Identify which cell holds the provided text, then report its (X, Y) central coordinate. 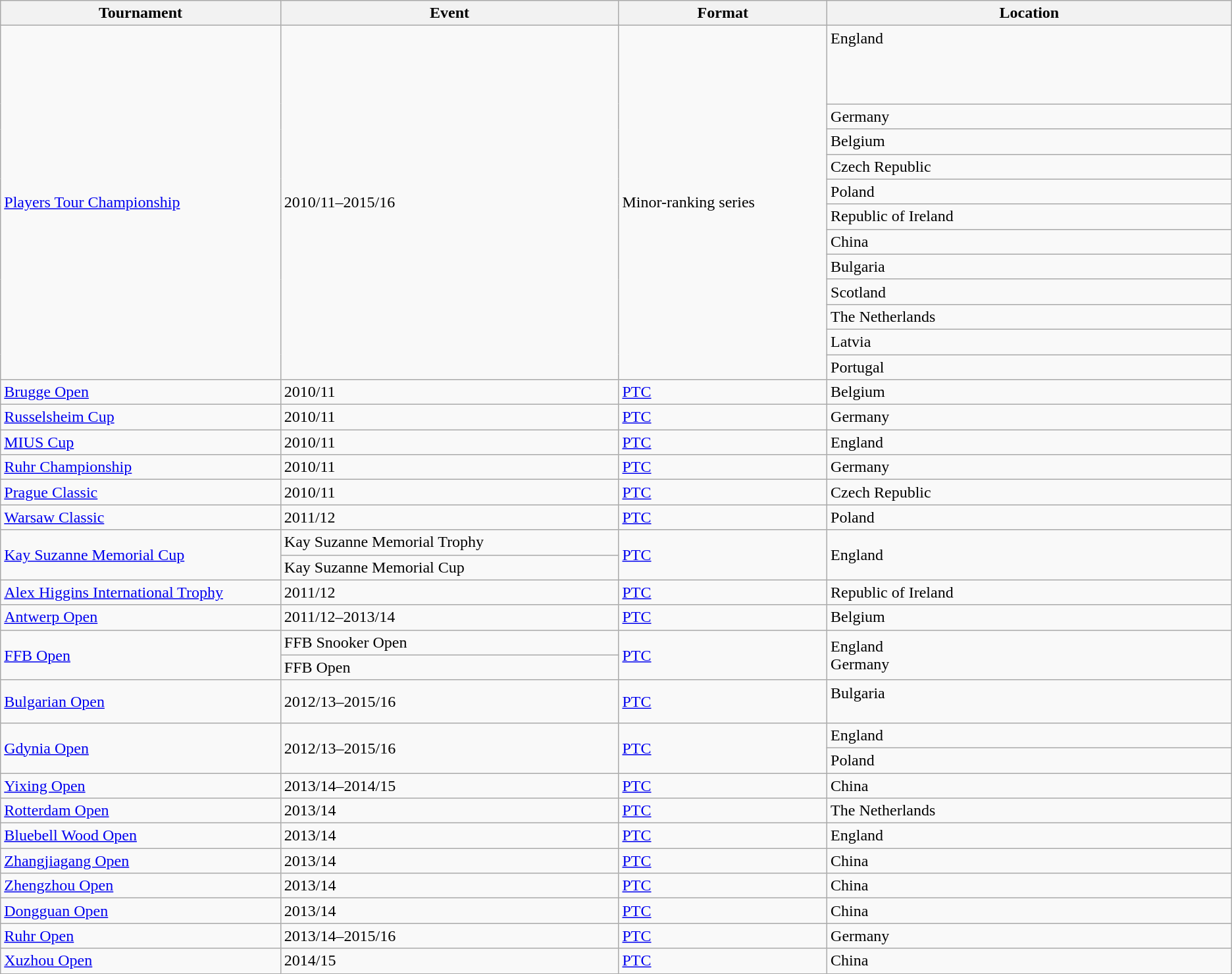
Format (723, 13)
Zhengzhou Open (141, 886)
Scotland (1029, 292)
Warsaw Classic (141, 517)
Antwerp Open (141, 617)
Xuzhou Open (141, 961)
FFB Snooker Open (449, 642)
Location (1029, 13)
Gdynia Open (141, 748)
Prague Classic (141, 492)
Portugal (1029, 367)
Ruhr Open (141, 936)
2011/12–2013/14 (449, 617)
MIUS Cup (141, 442)
Tournament (141, 13)
Bulgarian Open (141, 702)
Bluebell Wood Open (141, 836)
Players Tour Championship (141, 203)
Latvia (1029, 342)
Ruhr Championship (141, 467)
2014/15 (449, 961)
Kay Suzanne Memorial Trophy (449, 542)
Brugge Open (141, 392)
Yixing Open (141, 785)
England Germany (1029, 655)
Russelsheim Cup (141, 417)
Dongguan Open (141, 911)
Minor-ranking series (723, 203)
2010/11–2015/16 (449, 203)
2013/14–2014/15 (449, 785)
Zhangjiagang Open (141, 861)
Event (449, 13)
Alex Higgins International Trophy (141, 592)
2013/14–2015/16 (449, 936)
Rotterdam Open (141, 811)
